Find where the given text appears and provide that cell's center as (x, y) coordinate. 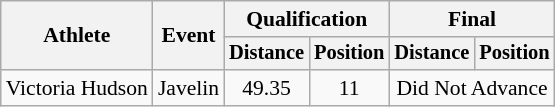
Victoria Hudson (77, 88)
Did Not Advance (472, 88)
Event (188, 36)
Final (472, 19)
Qualification (306, 19)
11 (349, 88)
Athlete (77, 36)
Javelin (188, 88)
49.35 (266, 88)
